Locate the cell with the specified text and output its (X, Y) center coordinate. 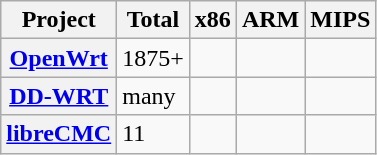
ARM (270, 20)
11 (154, 134)
1875+ (154, 58)
libreCMC (59, 134)
x86 (212, 20)
OpenWrt (59, 58)
MIPS (340, 20)
Project (59, 20)
many (154, 96)
Total (154, 20)
DD-WRT (59, 96)
